Search for the cell housing the specified text and yield its [X, Y] center coordinate. 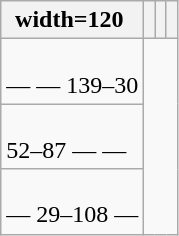
52–87 — — [72, 136]
width=120 [72, 20]
— 29–108 — [72, 202]
— — 139–30 [72, 72]
